Pinpoint the cell where the given text exists, returning its [X, Y] midpoint coordinate. 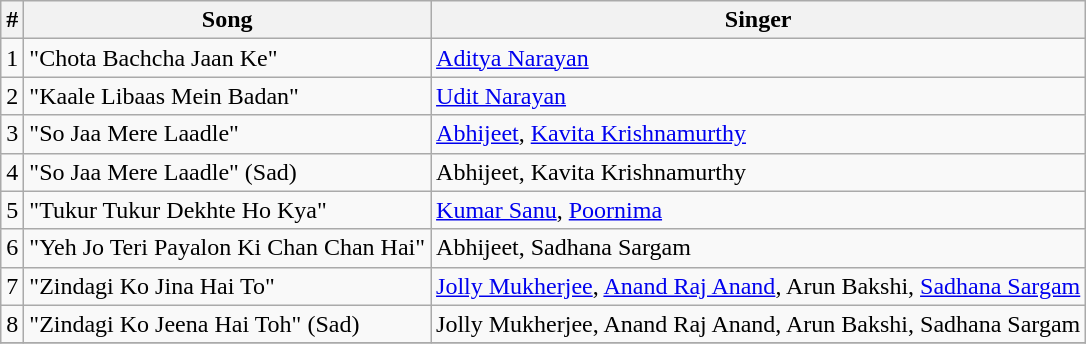
"Kaale Libaas Mein Badan" [228, 96]
1 [12, 58]
"Zindagi Ko Jina Hai To" [228, 286]
# [12, 20]
2 [12, 96]
"Zindagi Ko Jeena Hai Toh" (Sad) [228, 324]
Singer [758, 20]
5 [12, 210]
"So Jaa Mere Laadle" (Sad) [228, 172]
Abhijeet, Sadhana Sargam [758, 248]
Aditya Narayan [758, 58]
"Tukur Tukur Dekhte Ho Kya" [228, 210]
6 [12, 248]
"Chota Bachcha Jaan Ke" [228, 58]
Udit Narayan [758, 96]
Kumar Sanu, Poornima [758, 210]
7 [12, 286]
4 [12, 172]
"Yeh Jo Teri Payalon Ki Chan Chan Hai" [228, 248]
8 [12, 324]
Song [228, 20]
3 [12, 134]
"So Jaa Mere Laadle" [228, 134]
